Detect which cell encompasses the target text, then output its [X, Y] center coordinate. 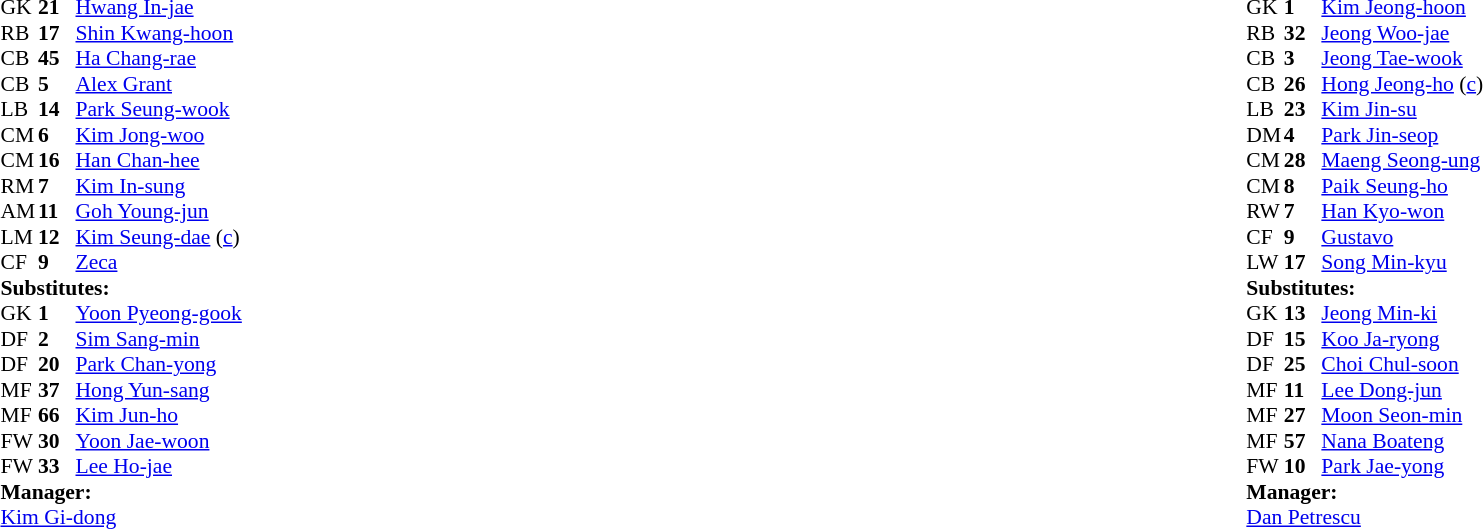
1 [57, 313]
26 [1303, 84]
6 [57, 135]
14 [57, 109]
Alex Grant [159, 84]
15 [1303, 339]
Moon Seon-min [1402, 415]
5 [57, 84]
Park Jae-yong [1402, 467]
25 [1303, 365]
Jeong Min-ki [1402, 313]
LM [19, 237]
Park Jin-seop [1402, 135]
Han Chan-hee [159, 161]
28 [1303, 161]
Jeong Tae-wook [1402, 59]
16 [57, 161]
13 [1303, 313]
Ha Chang-rae [159, 59]
Song Min-kyu [1402, 263]
Kim Jun-ho [159, 415]
Shin Kwang-hoon [159, 33]
30 [57, 441]
Maeng Seong-ung [1402, 161]
Choi Chul-soon [1402, 365]
66 [57, 415]
RW [1265, 211]
Kim Seung-dae (c) [159, 237]
33 [57, 467]
Paik Seung-ho [1402, 186]
LW [1265, 263]
Gustavo [1402, 237]
Yoon Pyeong-gook [159, 313]
27 [1303, 415]
Yoon Jae-woon [159, 441]
Park Chan-yong [159, 365]
20 [57, 365]
Zeca [159, 263]
AM [19, 211]
Han Kyo-won [1402, 211]
Hong Yun-sang [159, 390]
Hong Jeong-ho (c) [1402, 84]
32 [1303, 33]
10 [1303, 467]
DM [1265, 135]
Jeong Woo-jae [1402, 33]
Koo Ja-ryong [1402, 339]
57 [1303, 441]
12 [57, 237]
RM [19, 186]
Kim In-sung [159, 186]
45 [57, 59]
3 [1303, 59]
Goh Young-jun [159, 211]
Sim Sang-min [159, 339]
Lee Ho-jae [159, 467]
Kim Jong-woo [159, 135]
4 [1303, 135]
2 [57, 339]
Lee Dong-jun [1402, 390]
37 [57, 390]
8 [1303, 186]
Park Seung-wook [159, 109]
Kim Jin-su [1402, 109]
Nana Boateng [1402, 441]
23 [1303, 109]
